Find where the given text appears and provide that cell's center as [x, y] coordinate. 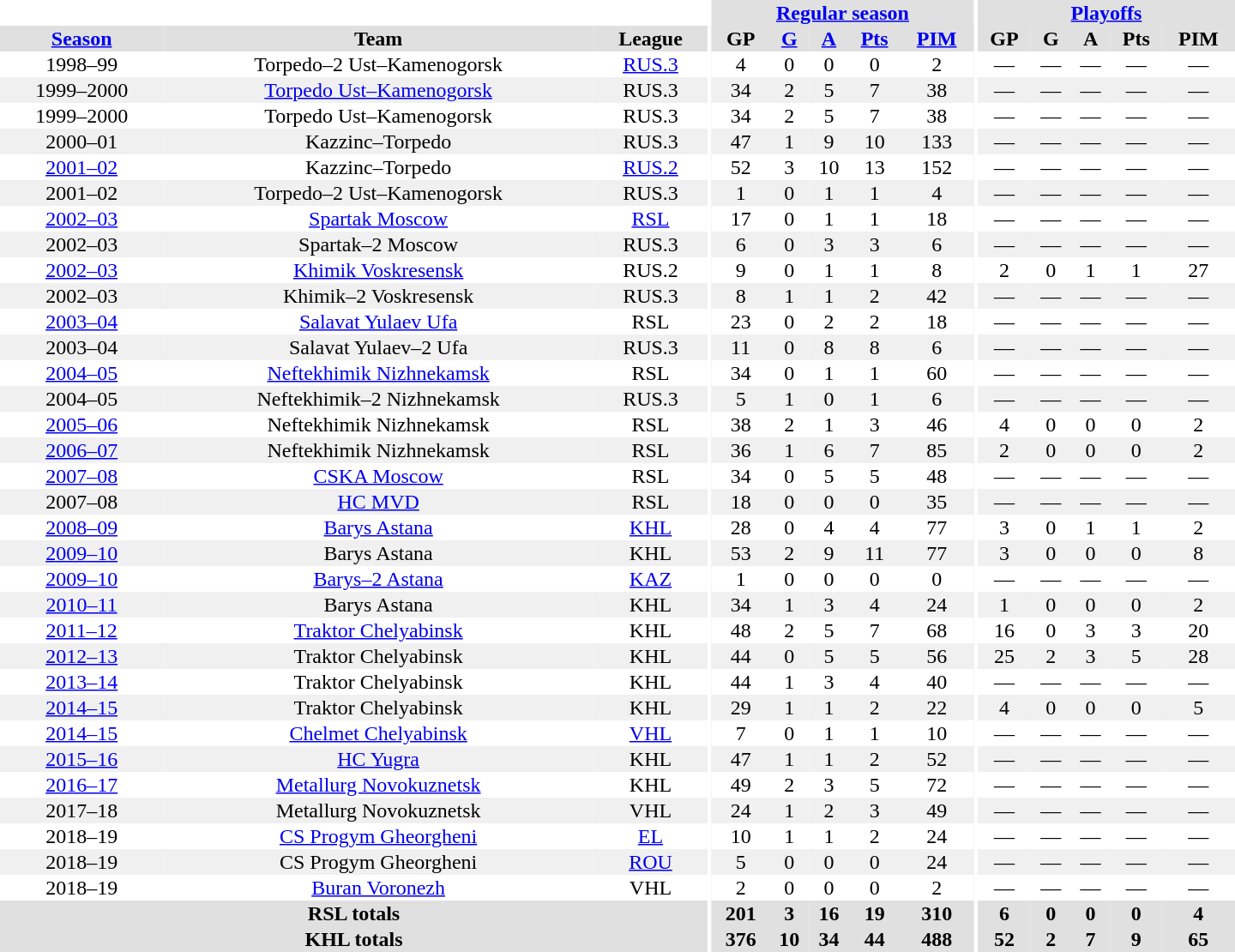
2013–14 [81, 682]
17 [741, 219]
22 [937, 708]
152 [937, 167]
2011–12 [81, 630]
2015–16 [81, 759]
KHL totals [353, 939]
29 [741, 708]
Khimik–2 Voskresensk [378, 296]
56 [937, 656]
68 [937, 630]
Buran Voronezh [378, 888]
25 [1004, 656]
488 [937, 939]
Spartak Moscow [378, 219]
League [650, 39]
CSKA Moscow [378, 476]
65 [1199, 939]
27 [1199, 270]
Spartak–2 Moscow [378, 244]
KAZ [650, 579]
2012–13 [81, 656]
HC MVD [378, 502]
Khimik Voskresensk [378, 270]
Salavat Yulaev Ufa [378, 322]
72 [937, 785]
Team [378, 39]
2005–06 [81, 425]
RSL totals [353, 913]
36 [741, 450]
310 [937, 913]
19 [875, 913]
53 [741, 553]
376 [741, 939]
Regular season [842, 13]
EL [650, 836]
Chelmet Chelyabinsk [378, 733]
60 [937, 373]
ROU [650, 862]
201 [741, 913]
2017–18 [81, 810]
46 [937, 425]
Salavat Yulaev–2 Ufa [378, 347]
23 [741, 322]
2010–11 [81, 605]
40 [937, 682]
Barys–2 Astana [378, 579]
2008–09 [81, 527]
2000–01 [81, 142]
HC Yugra [378, 759]
13 [875, 167]
Playoffs [1106, 13]
1998–99 [81, 64]
20 [1199, 630]
2006–07 [81, 450]
133 [937, 142]
35 [937, 502]
85 [937, 450]
42 [937, 296]
Neftekhimik–2 Nizhnekamsk [378, 399]
Season [81, 39]
2016–17 [81, 785]
